Find where the given text appears and provide that cell's center as (x, y) coordinate. 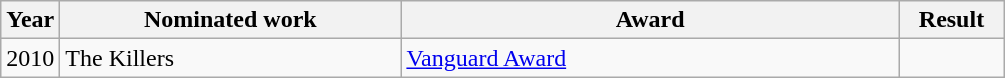
Result (951, 20)
Award (650, 20)
The Killers (230, 58)
2010 (30, 58)
Vanguard Award (650, 58)
Nominated work (230, 20)
Year (30, 20)
